Output the (X, Y) coordinate of the center of the cell containing the given text.  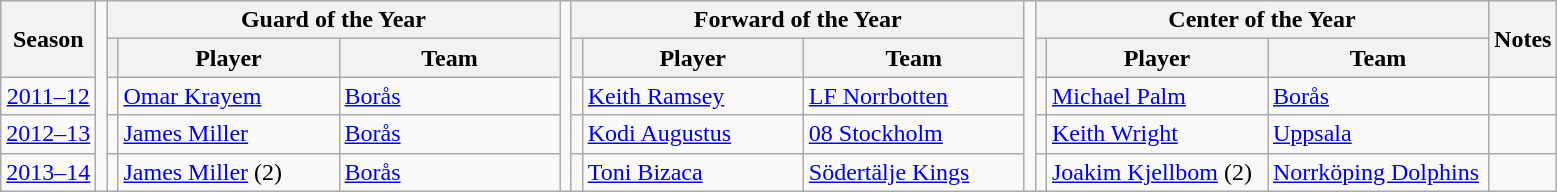
Center of the Year (1262, 20)
2012–13 (48, 134)
Keith Ramsey (692, 96)
Uppsala (1378, 134)
Guard of the Year (334, 20)
Keith Wright (1156, 134)
Kodi Augustus (692, 134)
Michael Palm (1156, 96)
Toni Bizaca (692, 172)
Notes (1523, 39)
LF Norrbotten (914, 96)
James Miller (2) (228, 172)
Södertälje Kings (914, 172)
Forward of the Year (798, 20)
2011–12 (48, 96)
Joakim Kjellbom (2) (1156, 172)
2013–14 (48, 172)
Norrköping Dolphins (1378, 172)
08 Stockholm (914, 134)
Season (48, 39)
James Miller (228, 134)
Omar Krayem (228, 96)
